Capture the cell that displays the provided text and extract its [X, Y] central coordinate. 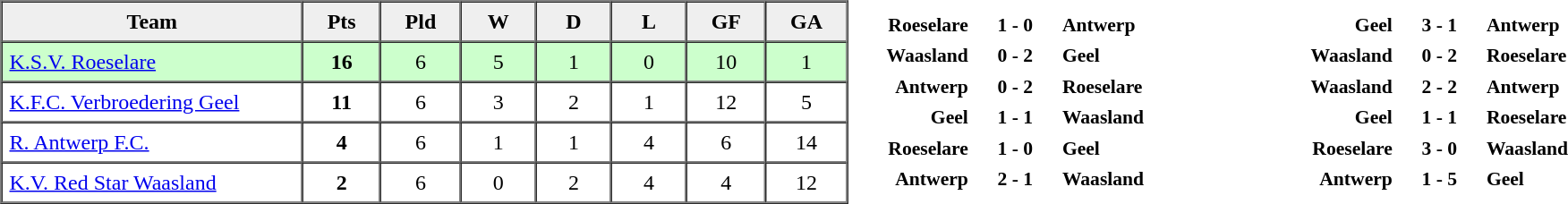
16 [342, 61]
3 - 0 [1439, 149]
11 [342, 102]
2 - 1 [1015, 179]
K.F.C. Verbroedering Geel [152, 102]
1 - 5 [1439, 179]
Team [152, 21]
K.S.V. Roeselare [152, 61]
GA [805, 21]
L [649, 21]
Pts [342, 21]
14 [805, 141]
D [574, 21]
Pld [421, 21]
3 - 1 [1439, 25]
R. Antwerp F.C. [152, 141]
W [499, 21]
3 [499, 102]
10 [726, 61]
2 - 2 [1439, 87]
GF [726, 21]
K.V. Red Star Waasland [152, 183]
